Determine the [x, y] coordinate at the center of the cell enclosing the given text.  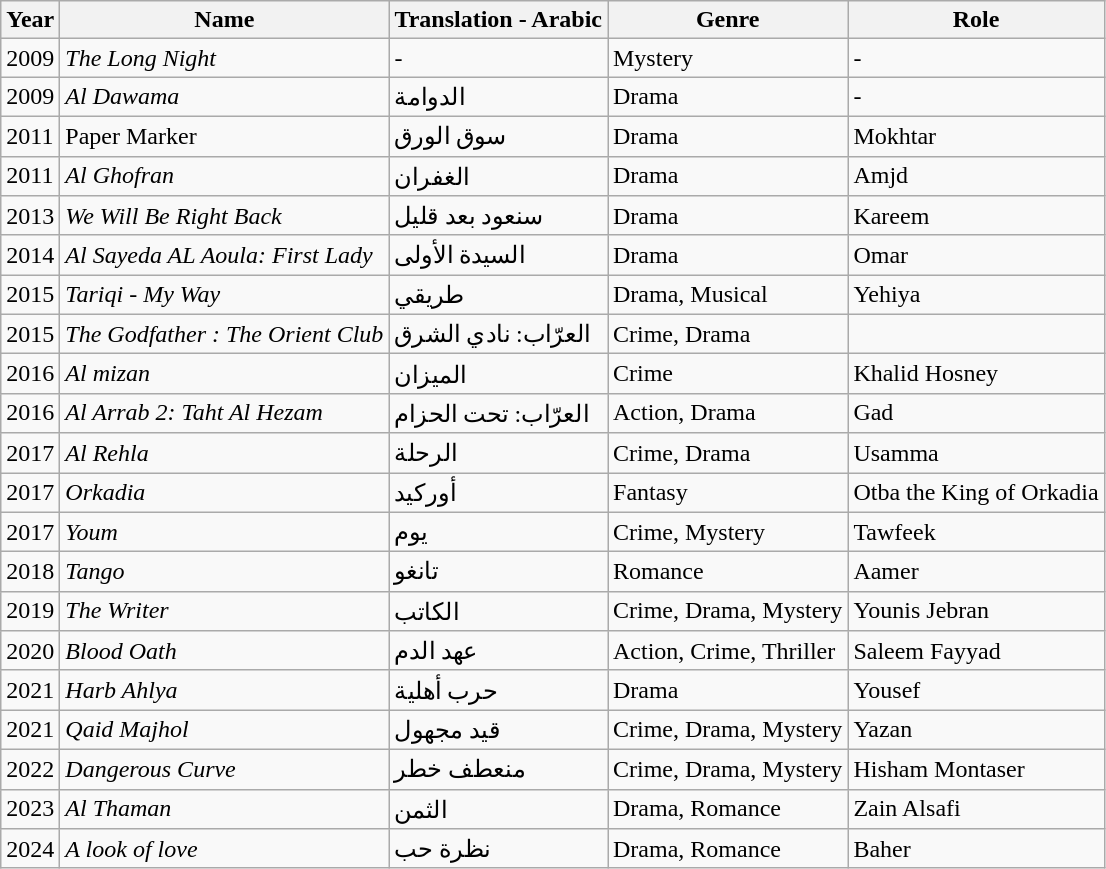
Fantasy [728, 492]
Amjd [976, 176]
Hisham Montaser [976, 769]
السيدة الأولى [498, 255]
Al Ghofran [224, 176]
Al Rehla [224, 453]
Al Thaman [224, 809]
سوق الورق [498, 136]
Khalid Hosney [976, 374]
Yehiya [976, 295]
Al Sayeda AL Aoula: First Lady [224, 255]
العرّاب: نادي الشرق [498, 334]
Role [976, 20]
We Will Be Right Back [224, 216]
Al Arrab 2: Taht Al Hezam [224, 413]
تانغو [498, 572]
2022 [30, 769]
طريقي [498, 295]
Kareem [976, 216]
Younis Jebran [976, 611]
Al Dawama [224, 97]
Orkadia [224, 492]
2023 [30, 809]
Omar [976, 255]
The Long Night [224, 58]
Gad [976, 413]
Harb Ahlya [224, 690]
Al mizan [224, 374]
Yousef [976, 690]
الغفران [498, 176]
يوم [498, 532]
Drama, Musical [728, 295]
Paper Marker [224, 136]
Mokhtar [976, 136]
2019 [30, 611]
Usamma [976, 453]
Aamer [976, 572]
Dangerous Curve [224, 769]
Qaid Majhol [224, 730]
Yazan [976, 730]
الثمن [498, 809]
Tango [224, 572]
2014 [30, 255]
Baher [976, 849]
Crime [728, 374]
The Godfather : The Orient Club [224, 334]
عهد الدم [498, 651]
Crime, Mystery [728, 532]
حرب أهلية [498, 690]
Action, Drama [728, 413]
A look of love [224, 849]
سنعود بعد قليل [498, 216]
Translation - Arabic [498, 20]
أوركيد [498, 492]
2020 [30, 651]
Tariqi - My Way [224, 295]
Youm [224, 532]
Blood Oath [224, 651]
Action, Crime, Thriller [728, 651]
2018 [30, 572]
Name [224, 20]
2024 [30, 849]
Romance [728, 572]
Mystery [728, 58]
الرحلة [498, 453]
Otba the King of Orkadia [976, 492]
Zain Alsafi [976, 809]
Year [30, 20]
Genre [728, 20]
2013 [30, 216]
Saleem Fayyad [976, 651]
الكاتب [498, 611]
منعطف خطر [498, 769]
قيد مجهول [498, 730]
The Writer [224, 611]
الدوامة [498, 97]
نظرة حب [498, 849]
الميزان [498, 374]
Tawfeek [976, 532]
العرّاب: تحت الحزام [498, 413]
